Find where the given text appears and provide that cell's center as [x, y] coordinate. 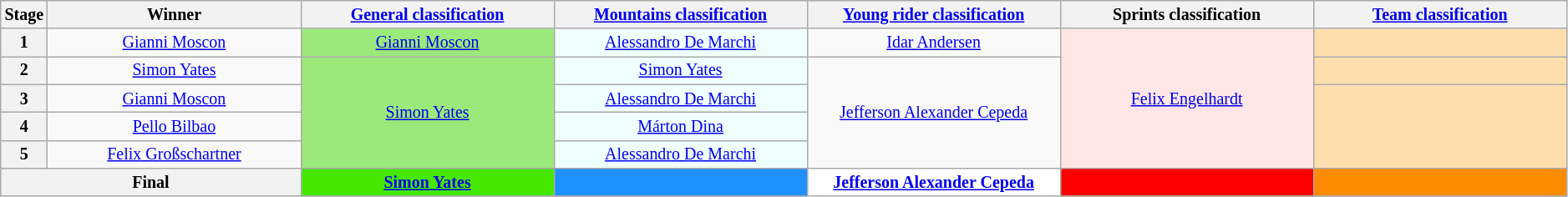
Felix Engelhardt [1186, 98]
1 [24, 43]
5 [24, 154]
2 [24, 70]
Winner [174, 15]
Pello Bilbao [174, 127]
Young rider classification [934, 15]
Sprints classification [1186, 15]
General classification [428, 15]
Márton Dina [680, 127]
3 [24, 98]
4 [24, 127]
Stage [24, 15]
Felix Großschartner [174, 154]
Team classification [1440, 15]
Idar Andersen [934, 43]
Final [150, 182]
Mountains classification [680, 15]
